Return (x, y) of the center of cell containing provided text 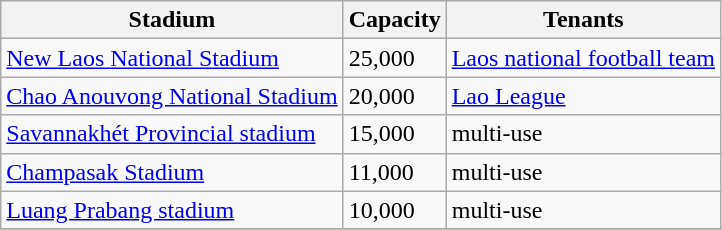
Laos national football team (583, 58)
Tenants (583, 20)
Luang Prabang stadium (172, 210)
Champasak Stadium (172, 172)
25,000 (394, 58)
Stadium (172, 20)
Savannakhét Provincial stadium (172, 134)
20,000 (394, 96)
10,000 (394, 210)
Chao Anouvong National Stadium (172, 96)
15,000 (394, 134)
11,000 (394, 172)
New Laos National Stadium (172, 58)
Capacity (394, 20)
Lao League (583, 96)
